Identify which cell holds the provided text, then report its (X, Y) central coordinate. 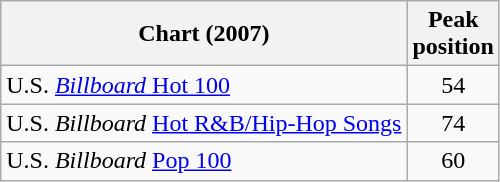
60 (453, 161)
U.S. Billboard Hot 100 (204, 85)
54 (453, 85)
Chart (2007) (204, 34)
74 (453, 123)
U.S. Billboard Pop 100 (204, 161)
Peakposition (453, 34)
U.S. Billboard Hot R&B/Hip-Hop Songs (204, 123)
